Return [x, y] of the center of cell containing provided text 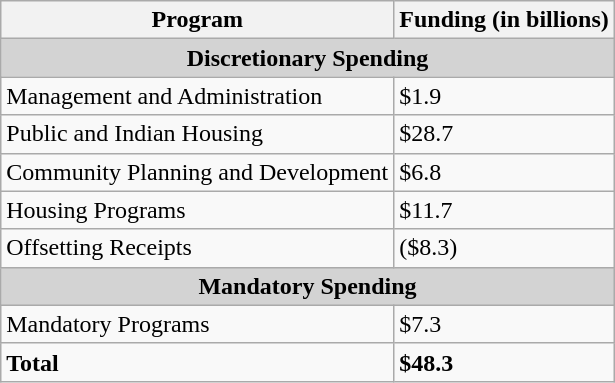
Public and Indian Housing [198, 134]
Discretionary Spending [308, 58]
Total [198, 362]
Program [198, 20]
$11.7 [504, 210]
$1.9 [504, 96]
$28.7 [504, 134]
Offsetting Receipts [198, 248]
$48.3 [504, 362]
Mandatory Programs [198, 324]
$7.3 [504, 324]
Funding (in billions) [504, 20]
($8.3) [504, 248]
Mandatory Spending [308, 286]
Housing Programs [198, 210]
Management and Administration [198, 96]
Community Planning and Development [198, 172]
$6.8 [504, 172]
